Identify which cell holds the provided text, then report its [x, y] central coordinate. 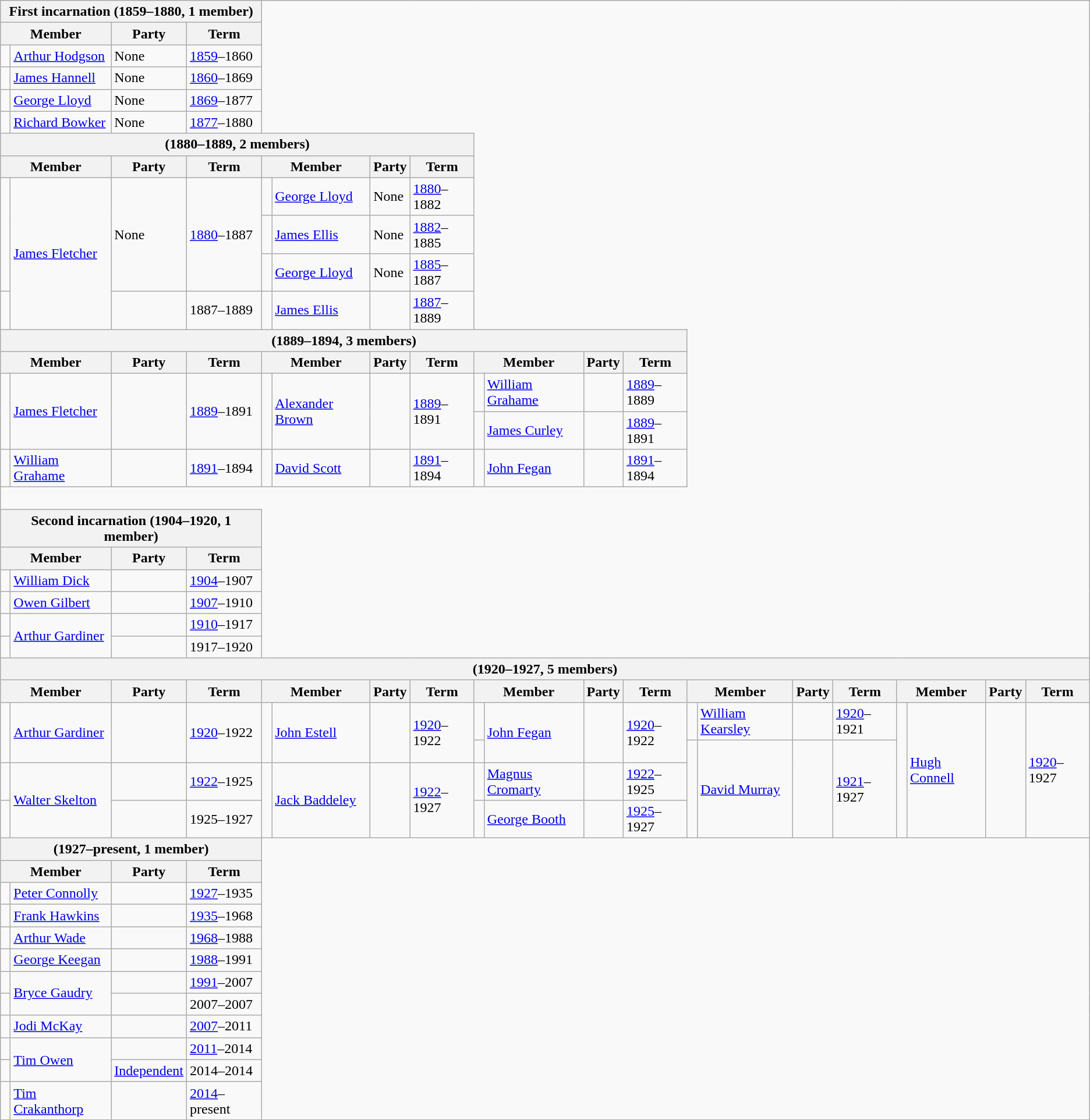
Walter Skelton [61, 800]
First incarnation (1859–1880, 1 member) [132, 12]
Tim Owen [61, 1059]
2007–2011 [225, 1026]
Alexander Brown [321, 412]
1921–1927 [865, 789]
Arthur Hodgson [61, 56]
1885–1887 [442, 272]
Bryce Gaudry [61, 993]
1988–1991 [225, 960]
Arthur Wade [61, 938]
1920–1921 [865, 721]
Hugh Connell [946, 770]
1968–1988 [225, 938]
Jodi McKay [61, 1026]
1877–1880 [225, 122]
1991–2007 [225, 982]
1917–1920 [225, 647]
Peter Connolly [61, 894]
George Booth [533, 820]
Frank Hawkins [61, 916]
1904–1907 [225, 580]
William Kearsley [745, 721]
2014–present [225, 1100]
George Keegan [61, 960]
William Dick [61, 580]
1920–1927 [1057, 770]
1907–1910 [225, 602]
James Curley [533, 431]
Owen Gilbert [61, 602]
2007–2007 [225, 1004]
1910–1917 [225, 625]
David Murray [745, 789]
David Scott [321, 468]
1935–1968 [225, 916]
Second incarnation (1904–1920, 1 member) [132, 529]
1922–1927 [442, 800]
James Hannell [61, 78]
1927–1935 [225, 894]
2014–2014 [225, 1071]
Tim Crakanthorp [61, 1100]
1880–1882 [442, 197]
2011–2014 [225, 1048]
1880–1887 [225, 234]
(1927–present, 1 member) [132, 849]
Independent [149, 1071]
(1889–1894, 3 members) [344, 341]
1860–1869 [225, 78]
(1880–1889, 2 members) [238, 144]
1859–1860 [225, 56]
Jack Baddeley [321, 800]
Richard Bowker [61, 122]
Magnus Cromarty [533, 781]
1869–1877 [225, 100]
1882–1885 [442, 234]
(1920–1927, 5 members) [545, 669]
1889–1889 [655, 392]
John Estell [321, 732]
